Return [x, y] of the center of cell containing provided text 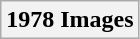
1978 Images [70, 20]
